Search for the cell housing the specified text and yield its [x, y] center coordinate. 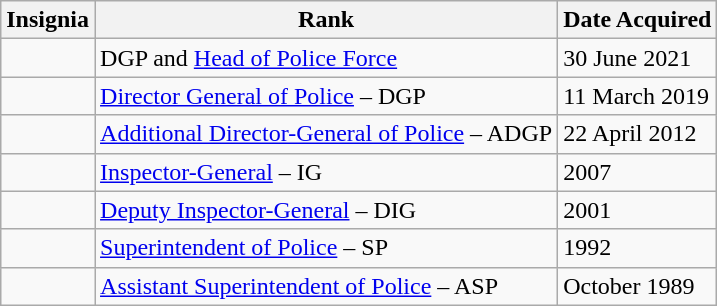
Director General of Police – DGP [326, 96]
2001 [638, 210]
11 March 2019 [638, 96]
22 April 2012 [638, 134]
DGP and Head of Police Force [326, 58]
October 1989 [638, 286]
Date Acquired [638, 20]
Assistant Superintendent of Police – ASP [326, 286]
Rank [326, 20]
Insignia [48, 20]
Superintendent of Police – SP [326, 248]
1992 [638, 248]
Additional Director-General of Police – ADGP [326, 134]
Inspector-General – IG [326, 172]
30 June 2021 [638, 58]
2007 [638, 172]
Deputy Inspector-General – DIG [326, 210]
